Determine the (x, y) coordinate at the center of the cell enclosing the given text.  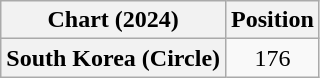
Position (273, 20)
176 (273, 58)
Chart (2024) (114, 20)
South Korea (Circle) (114, 58)
